From the cell containing the given text, extract its center point as [x, y] coordinate. 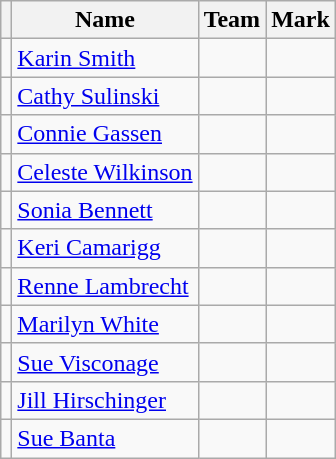
Sue Banta [105, 438]
Karin Smith [105, 58]
Celeste Wilkinson [105, 172]
Sonia Bennett [105, 210]
Connie Gassen [105, 134]
Jill Hirschinger [105, 400]
Name [105, 20]
Cathy Sulinski [105, 96]
Mark [301, 20]
Keri Camarigg [105, 248]
Sue Visconage [105, 362]
Marilyn White [105, 324]
Renne Lambrecht [105, 286]
Team [232, 20]
